Scan for the cell matching the given text and deliver its (X, Y) coordinate at center. 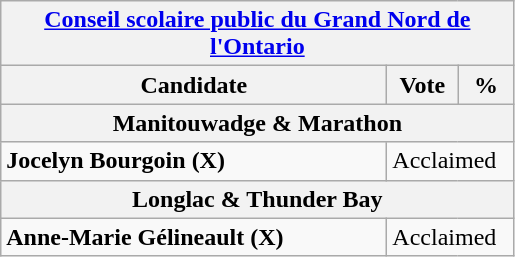
Candidate (194, 85)
Jocelyn Bourgoin (X) (194, 161)
Manitouwadge & Marathon (258, 123)
Conseil scolaire public du Grand Nord de l'Ontario (258, 34)
Anne-Marie Gélineault (X) (194, 237)
% (486, 85)
Vote (422, 85)
Longlac & Thunder Bay (258, 199)
